Provide the (x, y) coordinate of the cell's center where the given text is located.  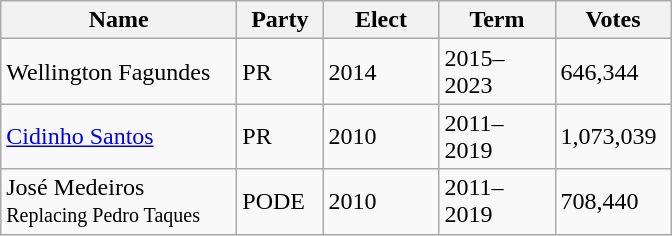
Cidinho Santos (119, 136)
PODE (280, 202)
Elect (381, 20)
Party (280, 20)
1,073,039 (613, 136)
José MedeirosReplacing Pedro Taques (119, 202)
646,344 (613, 72)
Wellington Fagundes (119, 72)
2014 (381, 72)
708,440 (613, 202)
Votes (613, 20)
Term (497, 20)
Name (119, 20)
2015–2023 (497, 72)
